Determine the (x, y) coordinate at the center of the cell enclosing the given text.  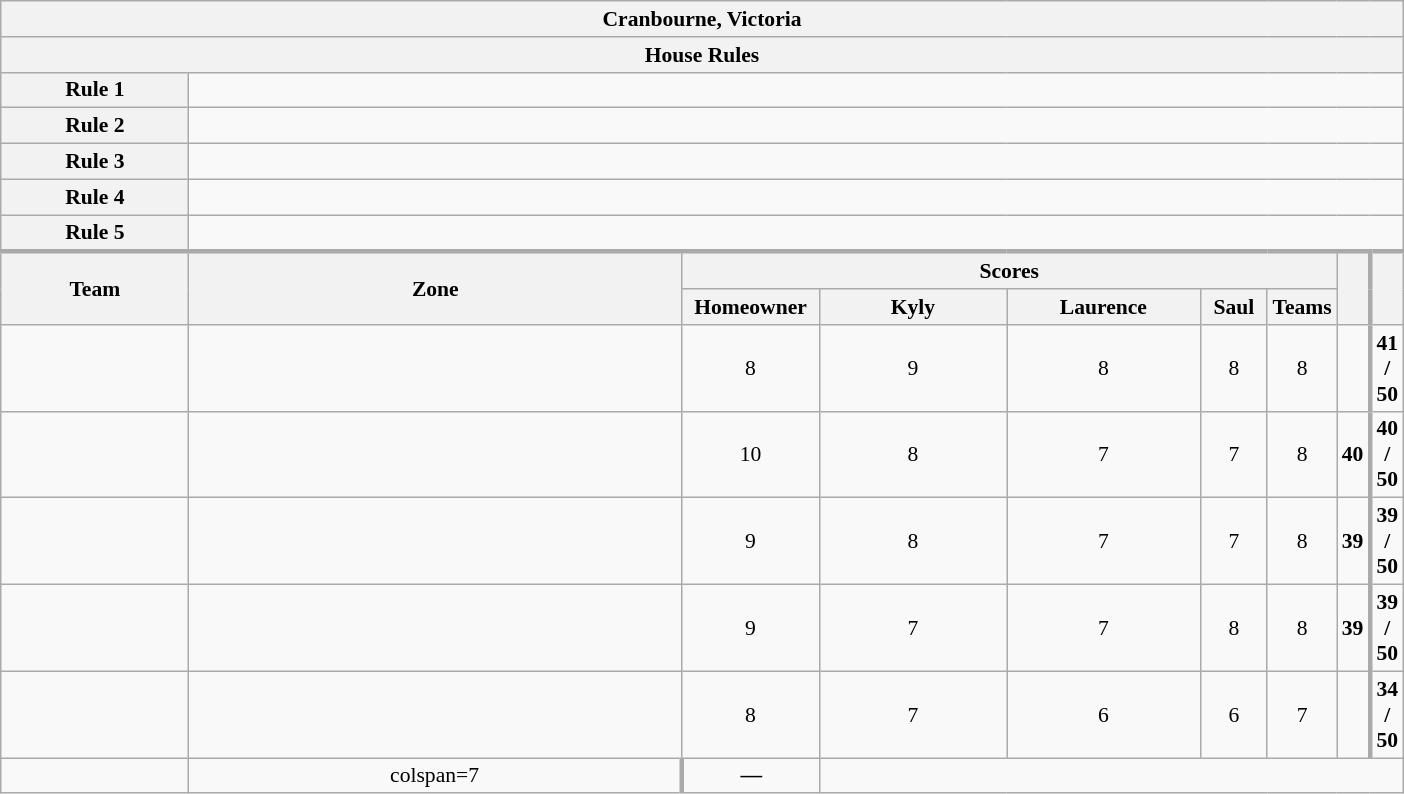
34 / 50 (1386, 714)
10 (751, 454)
— (751, 776)
Rule 5 (95, 234)
Rule 1 (95, 90)
Teams (1302, 307)
Homeowner (751, 307)
Cranbourne, Victoria (702, 19)
Zone (436, 288)
Kyly (912, 307)
Rule 2 (95, 126)
House Rules (702, 55)
Rule 3 (95, 162)
40 / 50 (1386, 454)
Rule 4 (95, 197)
Team (95, 288)
Scores (1010, 270)
Laurence (1104, 307)
40 (1354, 454)
colspan=7 (436, 776)
41 / 50 (1386, 368)
Saul (1234, 307)
